Detect which cell encompasses the target text, then output its [X, Y] center coordinate. 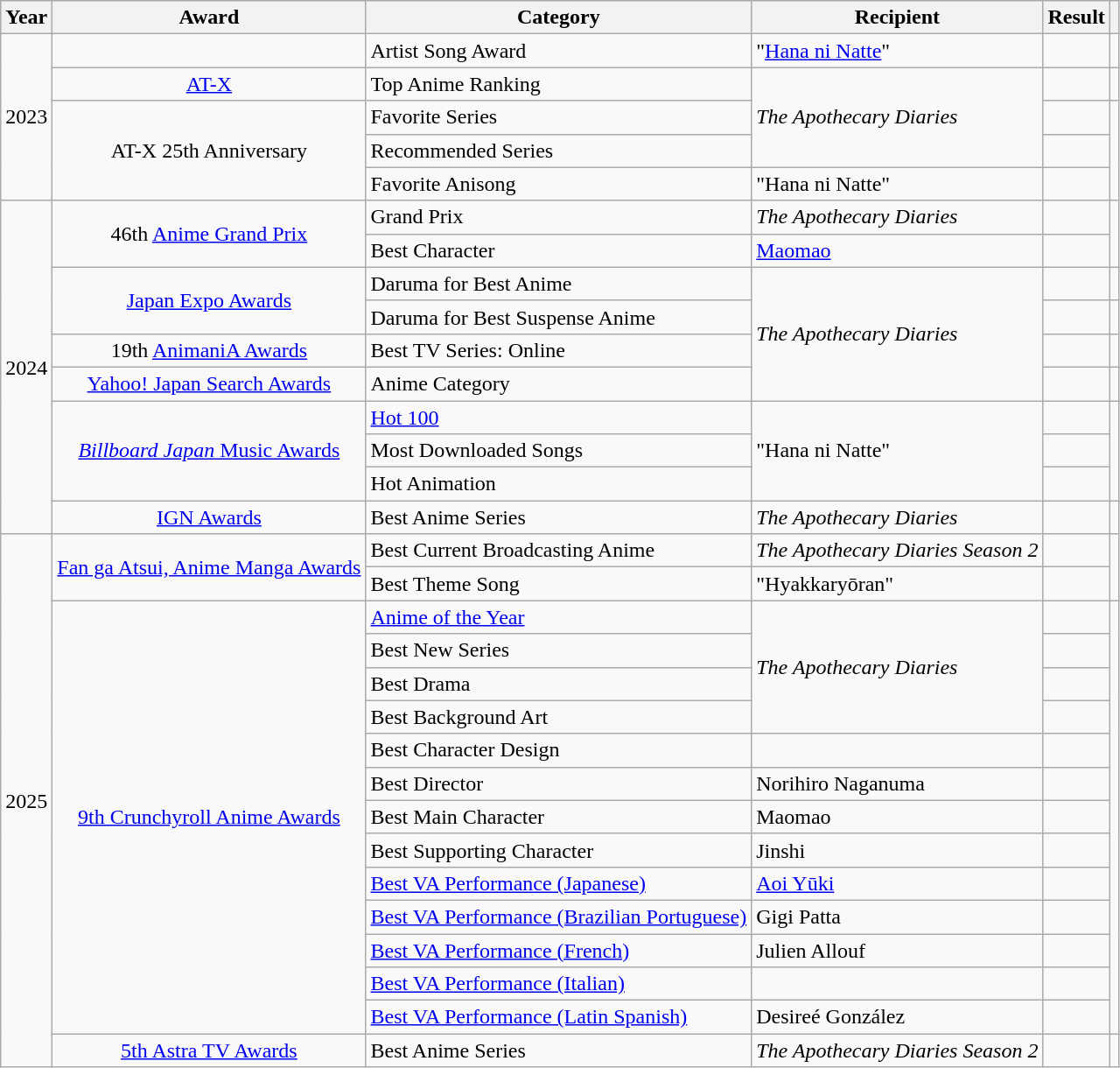
Favorite Series [558, 117]
Japan Expo Awards [209, 300]
19th AnimaniA Awards [209, 350]
Most Downloaded Songs [558, 451]
Desireé González [898, 1017]
Best Supporting Character [558, 850]
Best Theme Song [558, 584]
Award [209, 18]
Favorite Anisong [558, 184]
Anime of the Year [558, 617]
2025 [26, 800]
46th Anime Grand Prix [209, 234]
Yahoo! Japan Search Awards [209, 383]
Top Anime Ranking [558, 84]
Hot 100 [558, 418]
AT-X 25th Anniversary [209, 151]
Recommended Series [558, 151]
2024 [26, 368]
Best VA Performance (Japanese) [558, 883]
2023 [26, 117]
Best Current Broadcasting Anime [558, 551]
Grand Prix [558, 217]
Daruma for Best Anime [558, 284]
Best VA Performance (Brazilian Portuguese) [558, 917]
Best Drama [558, 684]
Daruma for Best Suspense Anime [558, 317]
Aoi Yūki [898, 883]
Gigi Patta [898, 917]
Fan ga Atsui, Anime Manga Awards [209, 567]
Norihiro Naganuma [898, 783]
Anime Category [558, 383]
AT-X [209, 84]
Best Director [558, 783]
Best VA Performance (French) [558, 950]
Best Main Character [558, 817]
IGN Awards [209, 517]
Best Background Art [558, 717]
Best New Series [558, 650]
Best VA Performance (Italian) [558, 984]
Best TV Series: Online [558, 350]
Jinshi [898, 850]
Recipient [898, 18]
Year [26, 18]
Result [1076, 18]
Best Character [558, 250]
9th Crunchyroll Anime Awards [209, 818]
Best VA Performance (Latin Spanish) [558, 1017]
Category [558, 18]
Billboard Japan Music Awards [209, 451]
"Hyakkaryōran" [898, 584]
Julien Allouf [898, 950]
5th Astra TV Awards [209, 1050]
Hot Animation [558, 484]
Best Character Design [558, 750]
Artist Song Award [558, 51]
